Capture the cell that displays the provided text and extract its (x, y) central coordinate. 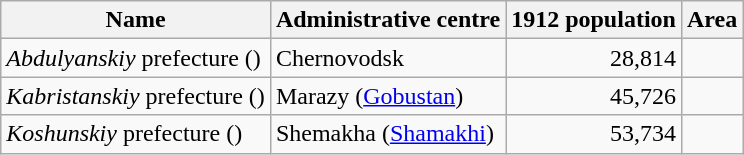
1912 population (594, 20)
Area (712, 20)
53,734 (594, 134)
Shemakha (Shamakhi) (388, 134)
Marazy (Gobustan) (388, 96)
Abdulyanskiy prefecture () (136, 58)
Name (136, 20)
Administrative centre (388, 20)
28,814 (594, 58)
Kabristanskiy prefecture () (136, 96)
Chernovodsk (388, 58)
Koshunskiy prefecture () (136, 134)
45,726 (594, 96)
